Determine the (x, y) coordinate at the center of the cell enclosing the given text.  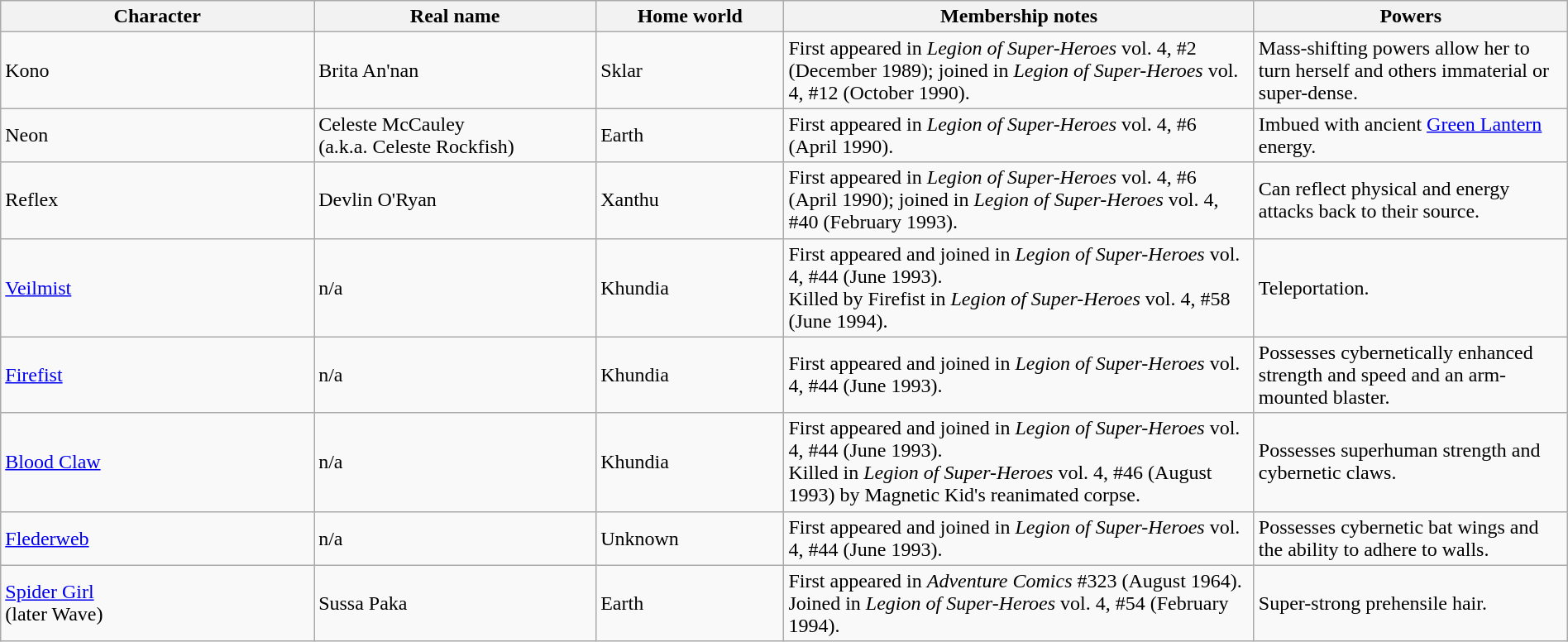
First appeared in Adventure Comics #323 (August 1964).Joined in Legion of Super-Heroes vol. 4, #54 (February 1994). (1019, 603)
Teleportation. (1411, 288)
Possesses cybernetic bat wings and the ability to adhere to walls. (1411, 538)
Mass-shifting powers allow her to turn herself and others immaterial or super-dense. (1411, 70)
Imbued with ancient Green Lantern energy. (1411, 136)
Powers (1411, 17)
First appeared in Legion of Super-Heroes vol. 4, #2 (December 1989); joined in Legion of Super-Heroes vol. 4, #12 (October 1990). (1019, 70)
Celeste McCauley(a.k.a. Celeste Rockfish) (455, 136)
Home world (690, 17)
Brita An'nan (455, 70)
Firefist (157, 375)
Reflex (157, 200)
First appeared in Legion of Super-Heroes vol. 4, #6 (April 1990); joined in Legion of Super-Heroes vol. 4, #40 (February 1993). (1019, 200)
Neon (157, 136)
Can reflect physical and energy attacks back to their source. (1411, 200)
Veilmist (157, 288)
Blood Claw (157, 462)
Super-strong prehensile hair. (1411, 603)
Sussa Paka (455, 603)
Sklar (690, 70)
Kono (157, 70)
Spider Girl(later Wave) (157, 603)
Devlin O'Ryan (455, 200)
Xanthu (690, 200)
Character (157, 17)
Possesses superhuman strength and cybernetic claws. (1411, 462)
Unknown (690, 538)
Real name (455, 17)
First appeared in Legion of Super-Heroes vol. 4, #6 (April 1990). (1019, 136)
Membership notes (1019, 17)
Possesses cybernetically enhanced strength and speed and an arm-mounted blaster. (1411, 375)
Flederweb (157, 538)
First appeared and joined in Legion of Super-Heroes vol. 4, #44 (June 1993).Killed by Firefist in Legion of Super-Heroes vol. 4, #58 (June 1994). (1019, 288)
